Locate the cell with the specified text and output its (x, y) center coordinate. 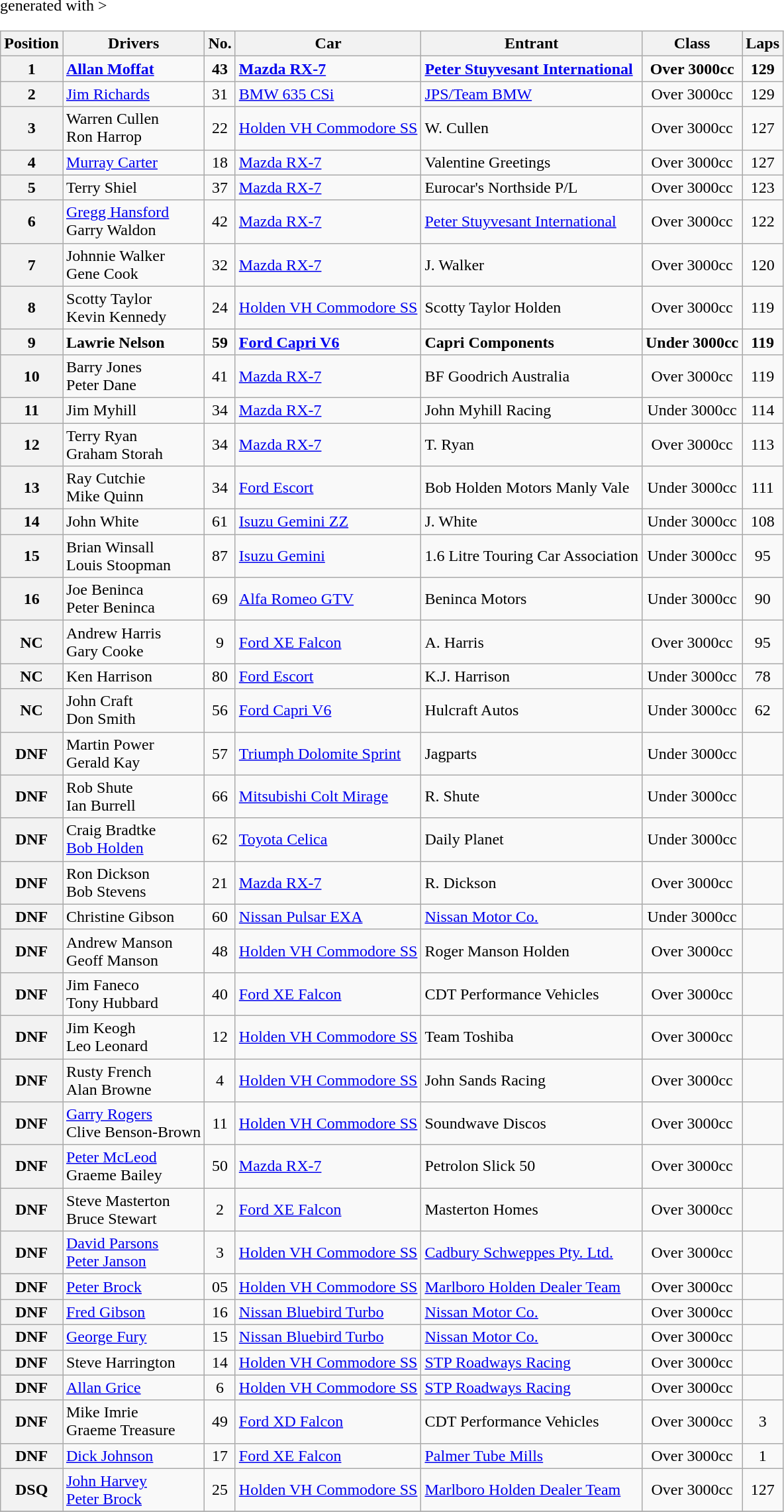
21 (220, 882)
Fred Gibson (133, 1312)
Toyota Celica (328, 840)
Allan Grice (133, 1387)
61 (220, 522)
Allan Moffat (133, 69)
Andrew Manson Geoff Manson (133, 951)
Steve Masterton Bruce Stewart (133, 1209)
Ron Dickson Bob Stevens (133, 882)
T. Ryan (532, 444)
R. Shute (532, 796)
Isuzu Gemini (328, 556)
10 (32, 376)
J. Walker (532, 265)
Drivers (133, 44)
Daily Planet (532, 840)
18 (220, 162)
1.6 Litre Touring Car Association (532, 556)
90 (763, 599)
Lawrie Nelson (133, 342)
Mitsubishi Colt Mirage (328, 796)
Garry Rogers Clive Benson-Brown (133, 1123)
Valentine Greetings (532, 162)
Petrolon Slick 50 (532, 1167)
Terry Ryan Graham Storah (133, 444)
Ken Harrison (133, 676)
Capri Components (532, 342)
50 (220, 1167)
60 (220, 917)
49 (220, 1421)
Laps (763, 44)
Masterton Homes (532, 1209)
Rusty French Alan Browne (133, 1080)
Alfa Romeo GTV (328, 599)
Jim Keogh Leo Leonard (133, 1037)
JPS/Team BMW (532, 94)
Isuzu Gemini ZZ (328, 522)
69 (220, 599)
17 (220, 1456)
56 (220, 710)
Team Toshiba (532, 1037)
Roger Manson Holden (532, 951)
Hulcraft Autos (532, 710)
Soundwave Discos (532, 1123)
Ray Cutchie Mike Quinn (133, 487)
123 (763, 187)
87 (220, 556)
Christine Gibson (133, 917)
Eurocar's Northside P/L (532, 187)
57 (220, 754)
Bob Holden Motors Manly Vale (532, 487)
59 (220, 342)
120 (763, 265)
48 (220, 951)
Andrew Harris Gary Cooke (133, 642)
Jim Faneco Tony Hubbard (133, 993)
13 (32, 487)
Palmer Tube Mills (532, 1456)
Terry Shiel (133, 187)
113 (763, 444)
31 (220, 94)
43 (220, 69)
A. Harris (532, 642)
Brian Winsall Louis Stoopman (133, 556)
Triumph Dolomite Sprint (328, 754)
Jim Richards (133, 94)
John White (133, 522)
Peter Brock (133, 1287)
05 (220, 1287)
Scotty Taylor Holden (532, 307)
32 (220, 265)
7 (32, 265)
37 (220, 187)
24 (220, 307)
BF Goodrich Australia (532, 376)
Nissan Pulsar EXA (328, 917)
George Fury (133, 1337)
80 (220, 676)
J. White (532, 522)
R. Dickson (532, 882)
Martin Power Gerald Kay (133, 754)
Mike Imrie Graeme Treasure (133, 1421)
Craig Bradtke Bob Holden (133, 840)
John Myhill Racing (532, 410)
W. Cullen (532, 128)
Car (328, 44)
John Harvey Peter Brock (133, 1490)
42 (220, 221)
DSQ (32, 1490)
Gregg Hansford Garry Waldon (133, 221)
K.J. Harrison (532, 676)
Jim Myhill (133, 410)
Rob Shute Ian Burrell (133, 796)
Warren Cullen Ron Harrop (133, 128)
8 (32, 307)
No. (220, 44)
40 (220, 993)
Dick Johnson (133, 1456)
114 (763, 410)
BMW 635 CSi (328, 94)
Johnnie Walker Gene Cook (133, 265)
Ford XD Falcon (328, 1421)
122 (763, 221)
78 (763, 676)
Barry Jones Peter Dane (133, 376)
David Parsons Peter Janson (133, 1253)
Class (691, 44)
Scotty Taylor Kevin Kennedy (133, 307)
111 (763, 487)
25 (220, 1490)
John Craft Don Smith (133, 710)
Jagparts (532, 754)
Joe Beninca Peter Beninca (133, 599)
Murray Carter (133, 162)
41 (220, 376)
Entrant (532, 44)
Cadbury Schweppes Pty. Ltd. (532, 1253)
66 (220, 796)
22 (220, 128)
Beninca Motors (532, 599)
108 (763, 522)
Position (32, 44)
5 (32, 187)
Steve Harrington (133, 1362)
Peter McLeod Graeme Bailey (133, 1167)
John Sands Racing (532, 1080)
